Find where the given text appears and provide that cell's center as [X, Y] coordinate. 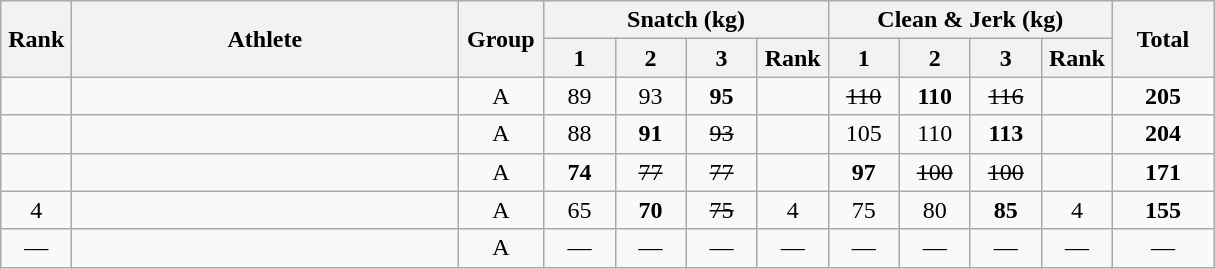
204 [1162, 134]
113 [1006, 134]
105 [864, 134]
Total [1162, 39]
205 [1162, 96]
116 [1006, 96]
89 [580, 96]
Group [501, 39]
85 [1006, 210]
95 [722, 96]
97 [864, 172]
91 [650, 134]
Clean & Jerk (kg) [970, 20]
155 [1162, 210]
70 [650, 210]
171 [1162, 172]
Snatch (kg) [686, 20]
Athlete [265, 39]
65 [580, 210]
74 [580, 172]
88 [580, 134]
80 [934, 210]
